Search for the cell housing the specified text and yield its [x, y] center coordinate. 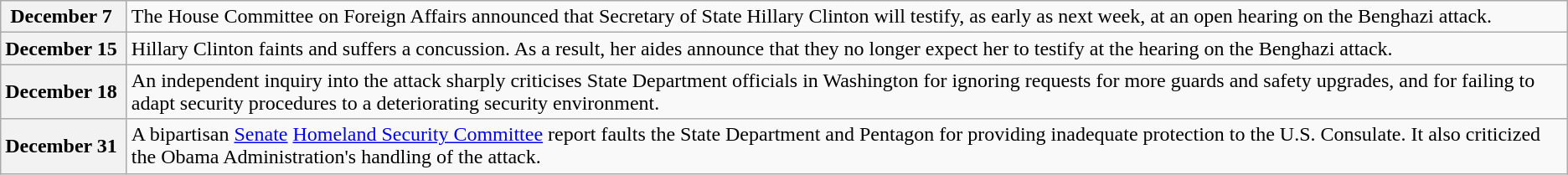
December 15 [64, 49]
December 7 [64, 17]
December 18 [64, 92]
December 31 [64, 146]
